Capture the cell that displays the provided text and extract its (x, y) central coordinate. 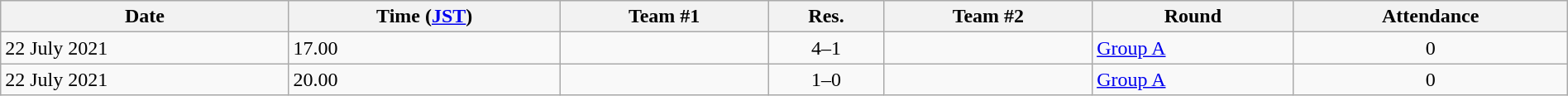
Attendance (1431, 17)
20.00 (424, 79)
Date (145, 17)
Time (JST) (424, 17)
1–0 (826, 79)
Round (1193, 17)
4–1 (826, 48)
Team #2 (987, 17)
Team #1 (663, 17)
17.00 (424, 48)
Res. (826, 17)
